Locate the cell with the specified text and output its [X, Y] center coordinate. 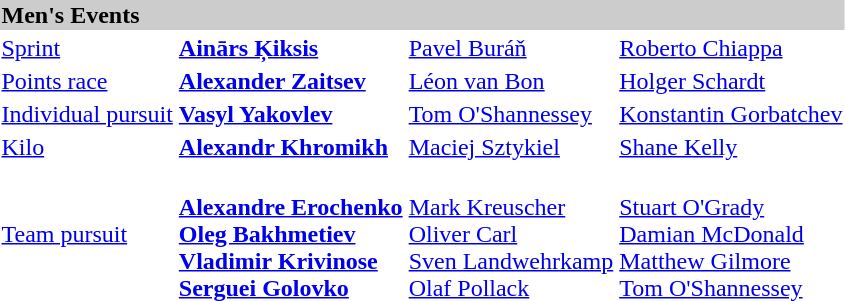
Roberto Chiappa [731, 48]
Tom O'Shannessey [511, 114]
Alexandr Khromikh [290, 147]
Holger Schardt [731, 81]
Shane Kelly [731, 147]
Men's Events [422, 15]
Pavel Buráň [511, 48]
Points race [87, 81]
Maciej Sztykiel [511, 147]
Alexander Zaitsev [290, 81]
Sprint [87, 48]
Kilo [87, 147]
Konstantin Gorbatchev [731, 114]
Ainārs Ķiksis [290, 48]
Léon van Bon [511, 81]
Individual pursuit [87, 114]
Vasyl Yakovlev [290, 114]
